Scan for the cell matching the given text and deliver its [X, Y] coordinate at center. 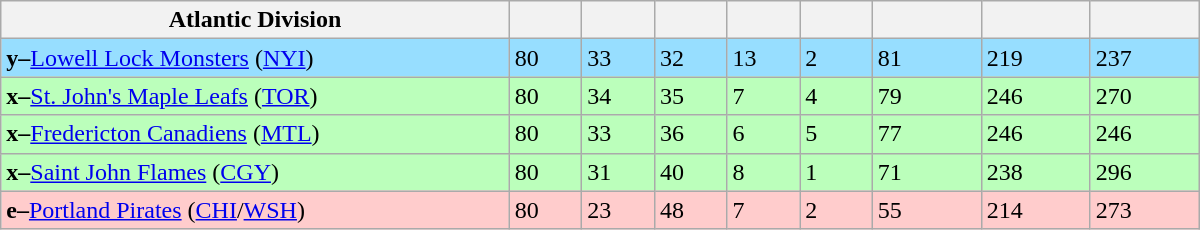
55 [926, 210]
296 [1144, 172]
219 [1036, 58]
34 [618, 96]
270 [1144, 96]
23 [618, 210]
48 [690, 210]
6 [764, 134]
31 [618, 172]
77 [926, 134]
x–Saint John Flames (CGY) [255, 172]
214 [1036, 210]
1 [836, 172]
237 [1144, 58]
y–Lowell Lock Monsters (NYI) [255, 58]
e–Portland Pirates (CHI/WSH) [255, 210]
71 [926, 172]
273 [1144, 210]
x–Fredericton Canadiens (MTL) [255, 134]
5 [836, 134]
32 [690, 58]
13 [764, 58]
40 [690, 172]
4 [836, 96]
238 [1036, 172]
x–St. John's Maple Leafs (TOR) [255, 96]
8 [764, 172]
79 [926, 96]
Atlantic Division [255, 20]
36 [690, 134]
81 [926, 58]
35 [690, 96]
